Determine the [x, y] coordinate at the center of the cell enclosing the given text.  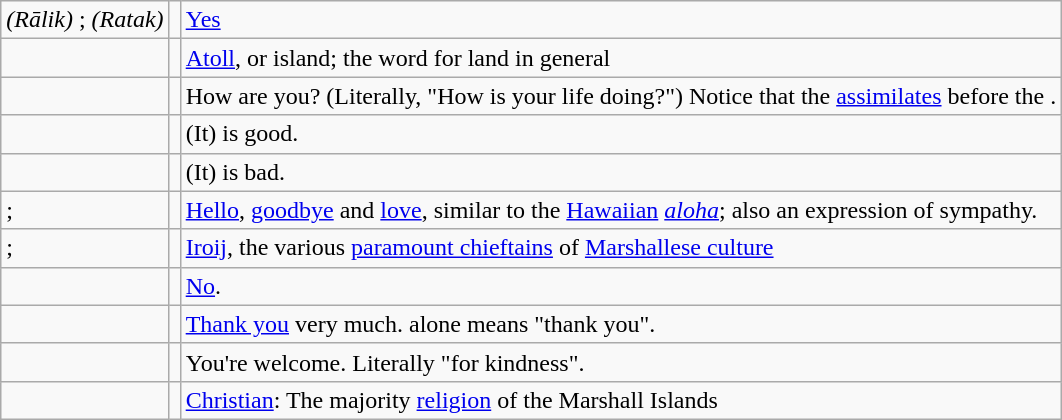
No. [621, 286]
Hello, goodbye and love, similar to the Hawaiian aloha; also an expression of sympathy. [621, 210]
Christian: The majority religion of the Marshall Islands [621, 400]
Yes [621, 20]
(Rālik) ; (Ratak) [85, 20]
Thank you very much. alone means "thank you". [621, 324]
(It) is good. [621, 134]
(It) is bad. [621, 172]
You're welcome. Literally "for kindness". [621, 362]
Iroij, the various paramount chieftains of Marshallese culture [621, 248]
How are you? (Literally, "How is your life doing?") Notice that the assimilates before the . [621, 96]
Atoll, or island; the word for land in general [621, 58]
